Locate the cell with the specified text and output its [x, y] center coordinate. 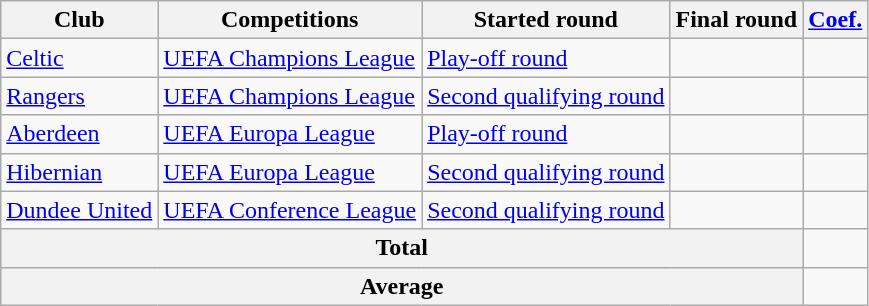
Aberdeen [80, 134]
Started round [546, 20]
Average [402, 286]
Hibernian [80, 172]
Rangers [80, 96]
Total [402, 248]
Dundee United [80, 210]
Celtic [80, 58]
Final round [736, 20]
Club [80, 20]
Coef. [836, 20]
Competitions [290, 20]
UEFA Conference League [290, 210]
